Scan for the cell matching the given text and deliver its (x, y) coordinate at center. 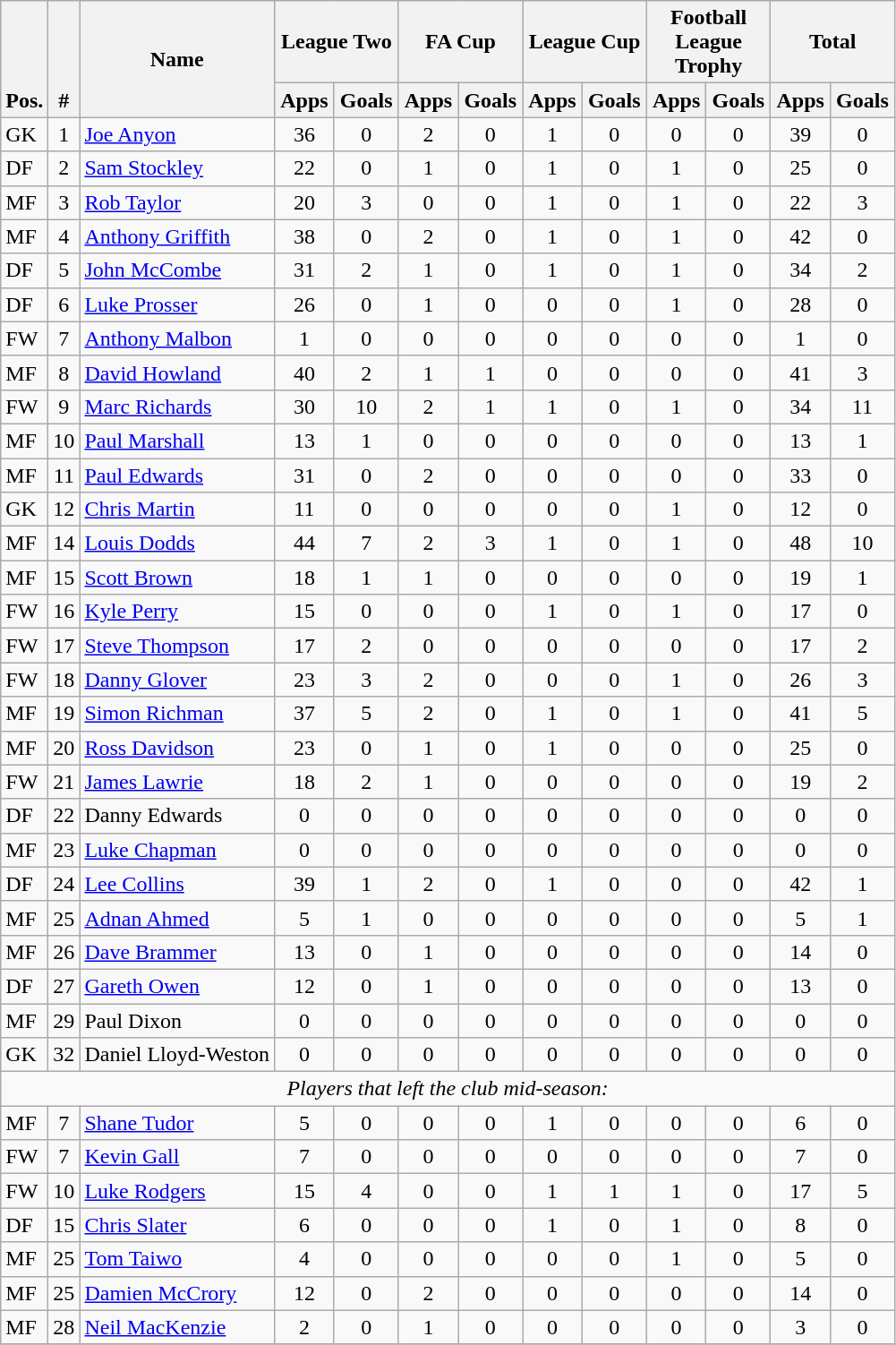
44 (304, 544)
# (64, 59)
30 (304, 407)
Gareth Owen (177, 986)
9 (64, 407)
29 (64, 1020)
Daniel Lloyd-Weston (177, 1055)
League Cup (585, 42)
Danny Glover (177, 680)
40 (304, 373)
36 (304, 134)
Name (177, 59)
Anthony Malbon (177, 338)
Chris Martin (177, 510)
Football League Trophy (709, 42)
21 (64, 782)
Players that left the club mid-season: (448, 1089)
Kevin Gall (177, 1157)
Rob Taylor (177, 202)
Adnan Ahmed (177, 918)
John McCombe (177, 270)
24 (64, 884)
Damien McCrory (177, 1293)
Marc Richards (177, 407)
27 (64, 986)
Ross Davidson (177, 748)
League Two (337, 42)
David Howland (177, 373)
Neil MacKenzie (177, 1327)
Luke Rodgers (177, 1191)
Tom Taiwo (177, 1259)
Chris Slater (177, 1225)
Joe Anyon (177, 134)
48 (800, 544)
37 (304, 714)
Shane Tudor (177, 1123)
Pos. (25, 59)
Anthony Griffith (177, 236)
Scott Brown (177, 578)
Danny Edwards (177, 816)
Sam Stockley (177, 168)
Steve Thompson (177, 646)
James Lawrie (177, 782)
Paul Edwards (177, 475)
Luke Chapman (177, 850)
Total (832, 42)
Kyle Perry (177, 612)
FA Cup (460, 42)
16 (64, 612)
Simon Richman (177, 714)
Paul Dixon (177, 1020)
Louis Dodds (177, 544)
32 (64, 1055)
Paul Marshall (177, 441)
Luke Prosser (177, 304)
Dave Brammer (177, 952)
33 (800, 475)
38 (304, 236)
Lee Collins (177, 884)
